Output the [X, Y] coordinate of the center of the cell containing the given text.  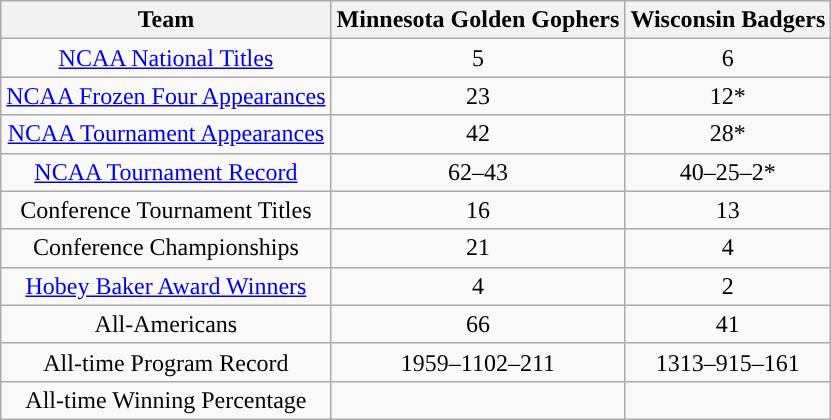
1959–1102–211 [478, 362]
All-time Program Record [166, 362]
1313–915–161 [728, 362]
NCAA Frozen Four Appearances [166, 96]
23 [478, 96]
Conference Tournament Titles [166, 210]
66 [478, 324]
62–43 [478, 172]
40–25–2* [728, 172]
13 [728, 210]
Wisconsin Badgers [728, 20]
Hobey Baker Award Winners [166, 286]
NCAA National Titles [166, 58]
2 [728, 286]
42 [478, 134]
41 [728, 324]
Conference Championships [166, 248]
6 [728, 58]
Team [166, 20]
21 [478, 248]
All-time Winning Percentage [166, 400]
12* [728, 96]
Minnesota Golden Gophers [478, 20]
16 [478, 210]
All-Americans [166, 324]
NCAA Tournament Record [166, 172]
5 [478, 58]
28* [728, 134]
NCAA Tournament Appearances [166, 134]
